Output the [x, y] coordinate of the center of the cell containing the given text.  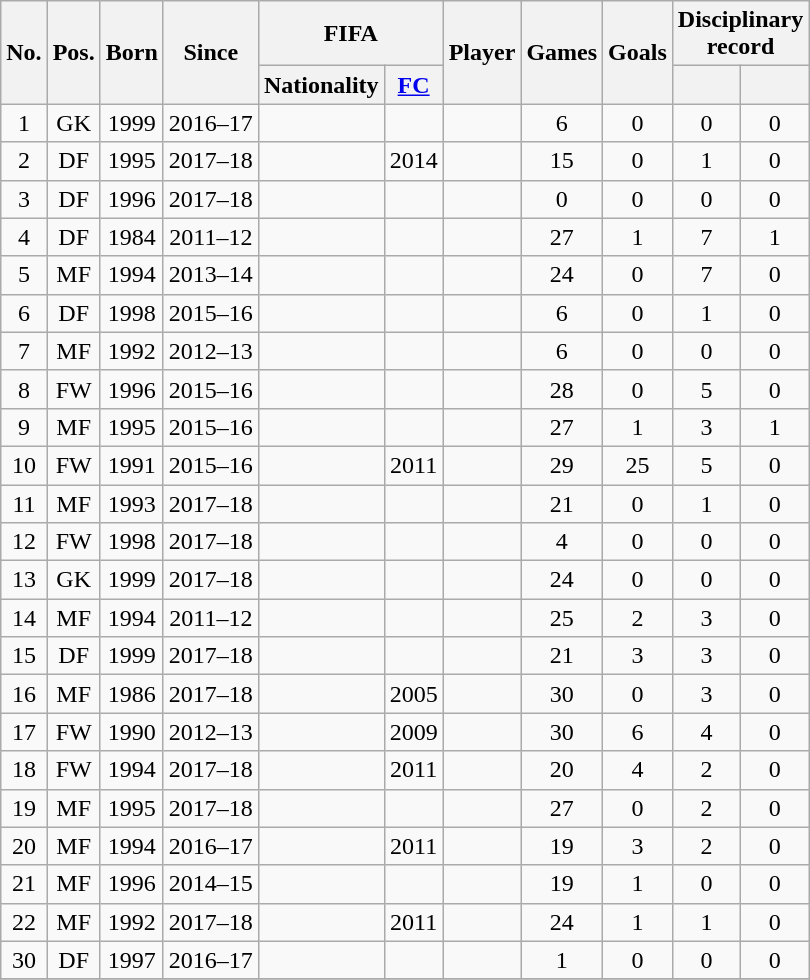
12 [24, 542]
Born [132, 52]
17 [24, 732]
1993 [132, 503]
1984 [132, 237]
2014–15 [210, 884]
2013–14 [210, 275]
Pos. [74, 52]
8 [24, 389]
16 [24, 694]
Nationality [321, 85]
11 [24, 503]
13 [24, 580]
Games [562, 52]
29 [562, 465]
28 [562, 389]
No. [24, 52]
14 [24, 618]
1986 [132, 694]
2005 [414, 694]
22 [24, 922]
Goals [638, 52]
Player [482, 52]
FC [414, 85]
1990 [132, 732]
Disciplinary record [740, 34]
Since [210, 52]
FIFA [350, 34]
9 [24, 427]
2014 [414, 161]
2009 [414, 732]
10 [24, 465]
18 [24, 770]
1997 [132, 960]
1991 [132, 465]
